Identify which cell holds the provided text, then report its (x, y) central coordinate. 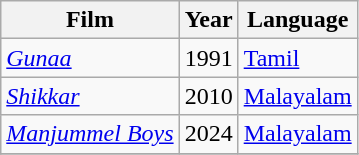
2024 (208, 134)
Manjummel Boys (90, 134)
Year (208, 20)
Tamil (298, 58)
Shikkar (90, 96)
2010 (208, 96)
Gunaa (90, 58)
Film (90, 20)
1991 (208, 58)
Language (298, 20)
